Output the (x, y) coordinate of the center of the cell containing the given text.  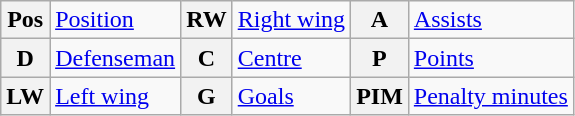
Penalty minutes (490, 96)
PIM (380, 96)
G (207, 96)
Right wing (291, 20)
D (26, 58)
Left wing (116, 96)
LW (26, 96)
Pos (26, 20)
Points (490, 58)
P (380, 58)
Goals (291, 96)
Assists (490, 20)
Position (116, 20)
Defenseman (116, 58)
C (207, 58)
Centre (291, 58)
A (380, 20)
RW (207, 20)
